Find where the given text appears and provide that cell's center as (X, Y) coordinate. 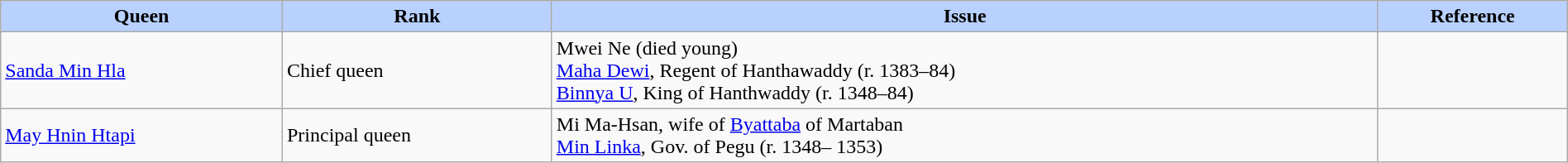
Sanda Min Hla (142, 70)
Issue (964, 17)
Rank (417, 17)
Mwei Ne (died young) Maha Dewi, Regent of Hanthawaddy (r. 1383–84) Binnya U, King of Hanthwaddy (r. 1348–84) (964, 70)
Chief queen (417, 70)
May Hnin Htapi (142, 136)
Reference (1472, 17)
Queen (142, 17)
Mi Ma-Hsan, wife of Byattaba of Martaban Min Linka, Gov. of Pegu (r. 1348– 1353) (964, 136)
Principal queen (417, 136)
